Scan for the cell matching the given text and deliver its (x, y) coordinate at center. 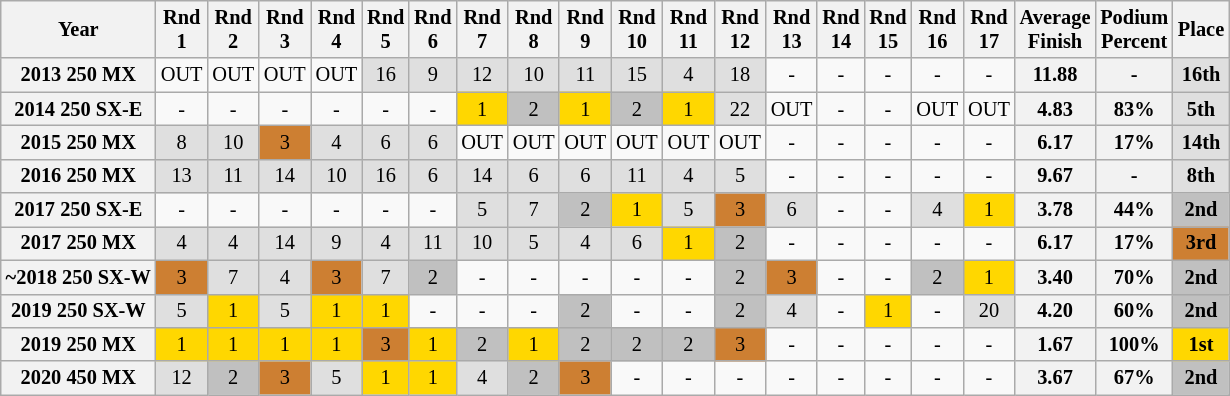
83% (1134, 109)
2013 250 MX (78, 75)
Year (78, 29)
5th (1201, 109)
3.40 (1056, 277)
Rnd9 (585, 29)
2015 250 MX (78, 142)
20 (989, 311)
Rnd11 (689, 29)
Rnd4 (337, 29)
14th (1201, 142)
15 (637, 75)
13 (182, 176)
Rnd15 (888, 29)
3rd (1201, 243)
2014 250 SX-E (78, 109)
~2018 250 SX-W (78, 277)
AverageFinish (1056, 29)
44% (1134, 210)
4.83 (1056, 109)
2019 250 MX (78, 344)
60% (1134, 311)
Rnd14 (840, 29)
8 (182, 142)
22 (740, 109)
100% (1134, 344)
2016 250 MX (78, 176)
70% (1134, 277)
Place (1201, 29)
2019 250 SX-W (78, 311)
67% (1134, 378)
3.67 (1056, 378)
2020 450 MX (78, 378)
2017 250 MX (78, 243)
Rnd6 (432, 29)
Rnd5 (386, 29)
18 (740, 75)
11.88 (1056, 75)
16th (1201, 75)
3.78 (1056, 210)
1.67 (1056, 344)
Rnd10 (637, 29)
Rnd16 (938, 29)
1st (1201, 344)
Rnd13 (792, 29)
2017 250 SX-E (78, 210)
Rnd17 (989, 29)
PodiumPercent (1134, 29)
Rnd1 (182, 29)
Rnd3 (285, 29)
9.67 (1056, 176)
8th (1201, 176)
4.20 (1056, 311)
Rnd7 (482, 29)
Rnd8 (534, 29)
Rnd2 (233, 29)
Rnd12 (740, 29)
